Output the (x, y) coordinate of the center of the cell containing the given text.  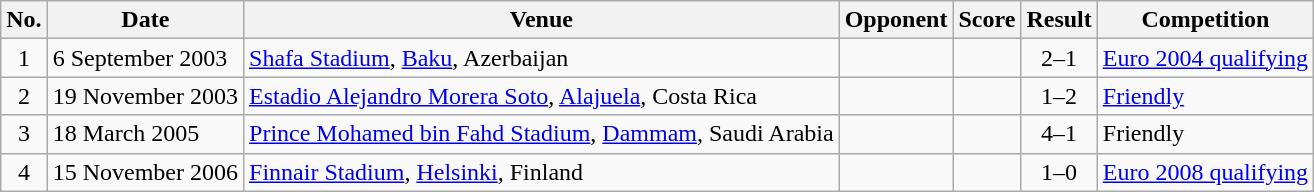
Score (987, 20)
3 (24, 134)
Date (145, 20)
Euro 2008 qualifying (1205, 172)
18 March 2005 (145, 134)
Estadio Alejandro Morera Soto, Alajuela, Costa Rica (542, 96)
Opponent (896, 20)
4–1 (1059, 134)
Euro 2004 qualifying (1205, 58)
1–2 (1059, 96)
Result (1059, 20)
19 November 2003 (145, 96)
2 (24, 96)
Prince Mohamed bin Fahd Stadium, Dammam, Saudi Arabia (542, 134)
Finnair Stadium, Helsinki, Finland (542, 172)
15 November 2006 (145, 172)
1 (24, 58)
6 September 2003 (145, 58)
Competition (1205, 20)
Shafa Stadium, Baku, Azerbaijan (542, 58)
1–0 (1059, 172)
No. (24, 20)
Venue (542, 20)
4 (24, 172)
2–1 (1059, 58)
